Identify which cell holds the provided text, then report its (X, Y) central coordinate. 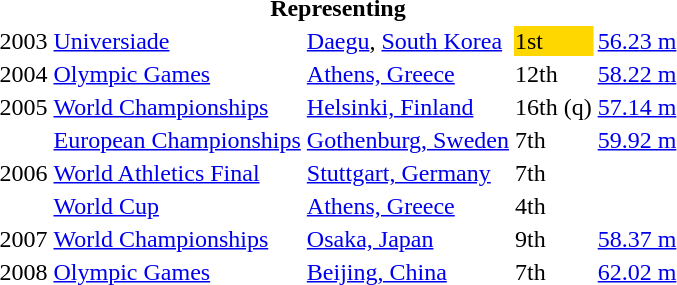
Osaka, Japan (408, 239)
World Athletics Final (177, 173)
1st (554, 41)
Universiade (177, 41)
Daegu, South Korea (408, 41)
Helsinki, Finland (408, 107)
European Championships (177, 140)
4th (554, 206)
9th (554, 239)
12th (554, 74)
Stuttgart, Germany (408, 173)
Olympic Games (177, 74)
Gothenburg, Sweden (408, 140)
World Cup (177, 206)
16th (q) (554, 107)
